Locate the cell with the specified text and output its [X, Y] center coordinate. 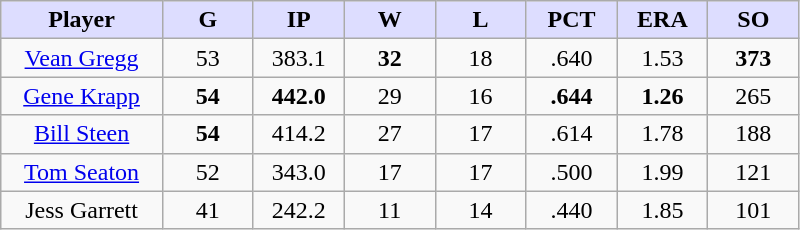
414.2 [298, 134]
53 [208, 58]
.640 [572, 58]
ERA [662, 20]
W [390, 20]
11 [390, 210]
IP [298, 20]
27 [390, 134]
1.99 [662, 172]
Vean Gregg [82, 58]
1.85 [662, 210]
G [208, 20]
.614 [572, 134]
14 [480, 210]
242.2 [298, 210]
18 [480, 58]
Jess Garrett [82, 210]
101 [754, 210]
.644 [572, 96]
29 [390, 96]
.500 [572, 172]
L [480, 20]
265 [754, 96]
Tom Seaton [82, 172]
1.26 [662, 96]
373 [754, 58]
343.0 [298, 172]
1.53 [662, 58]
Player [82, 20]
.440 [572, 210]
SO [754, 20]
Gene Krapp [82, 96]
52 [208, 172]
121 [754, 172]
16 [480, 96]
383.1 [298, 58]
Bill Steen [82, 134]
188 [754, 134]
442.0 [298, 96]
32 [390, 58]
PCT [572, 20]
41 [208, 210]
1.78 [662, 134]
